For the text-containing cell, return its midpoint in (X, Y) coordinate format. 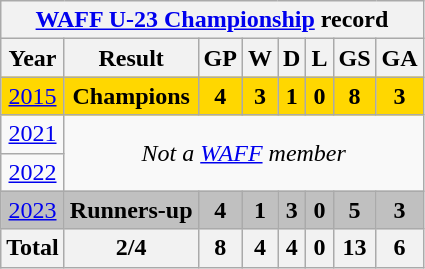
2022 (33, 172)
2/4 (131, 248)
Year (33, 58)
2021 (33, 134)
Result (131, 58)
Champions (131, 96)
5 (354, 210)
W (260, 58)
WAFF U-23 Championship record (212, 20)
Runners-up (131, 210)
2023 (33, 210)
GA (400, 58)
13 (354, 248)
2015 (33, 96)
GP (220, 58)
GS (354, 58)
6 (400, 248)
L (320, 58)
D (292, 58)
Total (33, 248)
Not a WAFF member (244, 153)
